Find where the given text appears and provide that cell's center as [X, Y] coordinate. 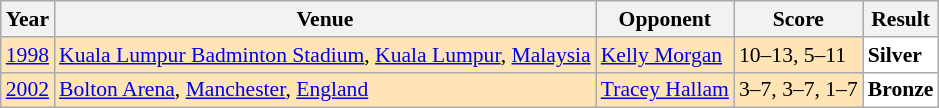
Bolton Arena, Manchester, England [325, 90]
Score [798, 19]
1998 [28, 55]
Opponent [665, 19]
Result [901, 19]
Kelly Morgan [665, 55]
Kuala Lumpur Badminton Stadium, Kuala Lumpur, Malaysia [325, 55]
Tracey Hallam [665, 90]
3–7, 3–7, 1–7 [798, 90]
Venue [325, 19]
2002 [28, 90]
10–13, 5–11 [798, 55]
Silver [901, 55]
Year [28, 19]
Bronze [901, 90]
